Extract the [X, Y] coordinate from the center of the cell holding the provided text.  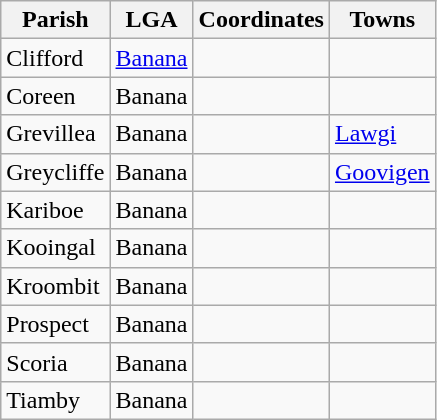
Prospect [56, 324]
Kariboe [56, 210]
Scoria [56, 362]
Grevillea [56, 134]
Kooingal [56, 248]
Kroombit [56, 286]
Coordinates [261, 20]
Clifford [56, 58]
Greycliffe [56, 172]
Towns [382, 20]
Tiamby [56, 400]
Parish [56, 20]
Goovigen [382, 172]
Lawgi [382, 134]
Coreen [56, 96]
LGA [152, 20]
